Provide the [x, y] coordinate of the cell's center where the given text is located.  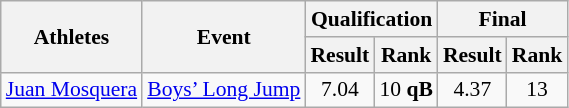
Juan Mosquera [72, 90]
4.37 [472, 90]
Boys’ Long Jump [224, 90]
Final [502, 19]
Qualification [371, 19]
13 [538, 90]
10 qB [406, 90]
Athletes [72, 36]
7.04 [340, 90]
Event [224, 36]
